Identify which cell holds the provided text, then report its (x, y) central coordinate. 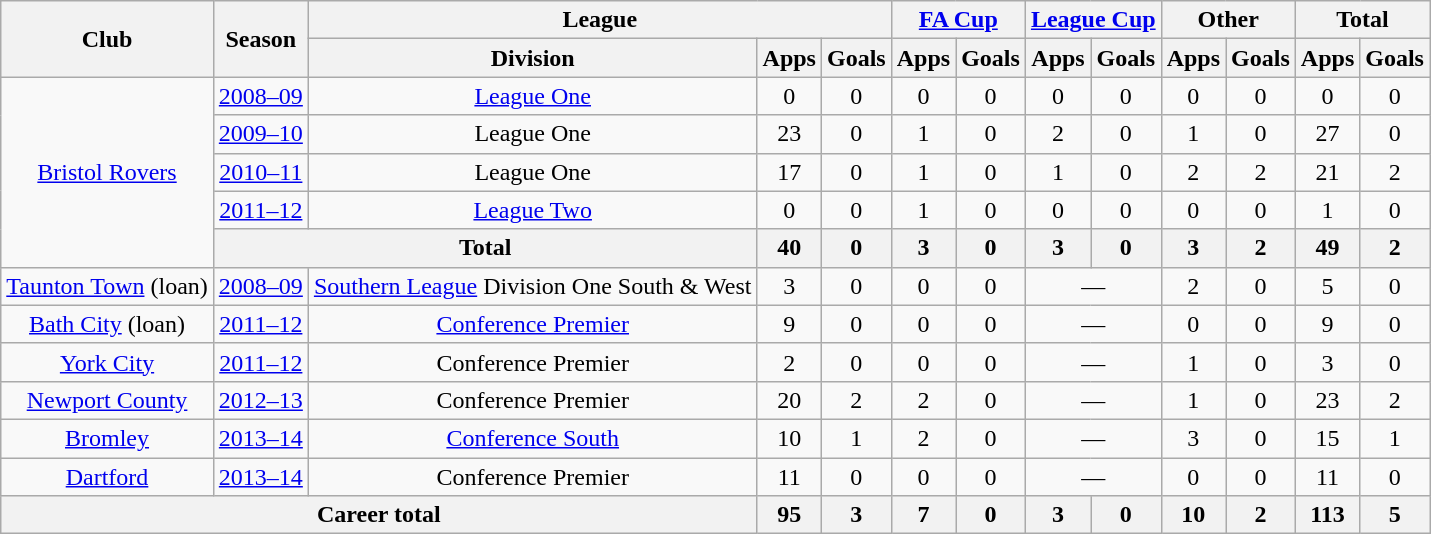
21 (1327, 172)
40 (789, 248)
Taunton Town (loan) (108, 286)
Newport County (108, 400)
20 (789, 400)
Bromley (108, 438)
2010–11 (260, 172)
2012–13 (260, 400)
League (600, 20)
Career total (379, 515)
27 (1327, 134)
Dartford (108, 477)
113 (1327, 515)
League Two (532, 210)
7 (923, 515)
Bath City (loan) (108, 324)
95 (789, 515)
League Cup (1093, 20)
Season (260, 39)
17 (789, 172)
Bristol Rovers (108, 172)
Southern League Division One South & West (532, 286)
49 (1327, 248)
Conference South (532, 438)
Club (108, 39)
Division (532, 58)
FA Cup (958, 20)
2009–10 (260, 134)
York City (108, 362)
Other (1228, 20)
15 (1327, 438)
